Pinpoint the cell where the given text exists, returning its (x, y) midpoint coordinate. 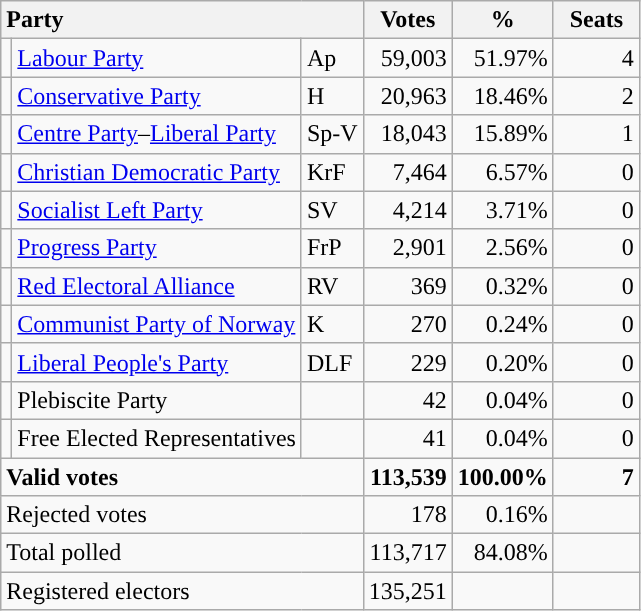
84.08% (502, 553)
178 (408, 515)
0.24% (502, 324)
Sp-V (332, 134)
113,717 (408, 553)
K (332, 324)
369 (408, 286)
Conservative Party (157, 96)
Centre Party–Liberal Party (157, 134)
H (332, 96)
Socialist Left Party (157, 210)
KrF (332, 172)
100.00% (502, 477)
7,464 (408, 172)
113,539 (408, 477)
Ap (332, 58)
3.71% (502, 210)
18,043 (408, 134)
Free Elected Representatives (157, 438)
2 (596, 96)
Total polled (182, 553)
0.20% (502, 362)
Party (182, 20)
270 (408, 324)
Valid votes (182, 477)
135,251 (408, 591)
SV (332, 210)
Progress Party (157, 248)
59,003 (408, 58)
Red Electoral Alliance (157, 286)
Christian Democratic Party (157, 172)
41 (408, 438)
2,901 (408, 248)
6.57% (502, 172)
4,214 (408, 210)
Seats (596, 20)
15.89% (502, 134)
Registered electors (182, 591)
Communist Party of Norway (157, 324)
51.97% (502, 58)
42 (408, 400)
Votes (408, 20)
18.46% (502, 96)
% (502, 20)
229 (408, 362)
0.32% (502, 286)
DLF (332, 362)
4 (596, 58)
20,963 (408, 96)
2.56% (502, 248)
Labour Party (157, 58)
RV (332, 286)
7 (596, 477)
0.16% (502, 515)
Rejected votes (182, 515)
Liberal People's Party (157, 362)
1 (596, 134)
Plebiscite Party (157, 400)
FrP (332, 248)
